Detect which cell encompasses the target text, then output its (X, Y) center coordinate. 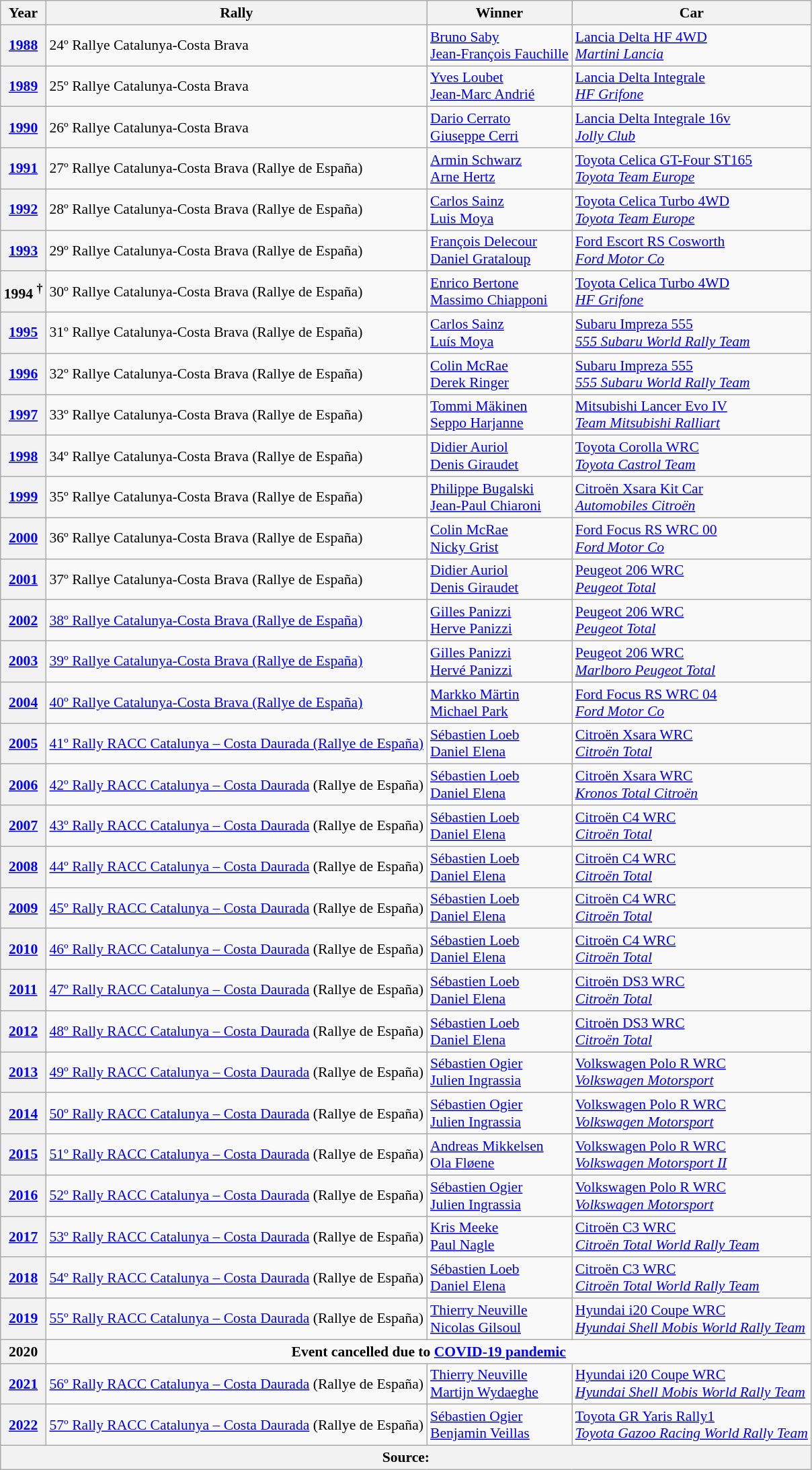
25º Rallye Catalunya-Costa Brava (237, 86)
2012 (24, 1031)
Armin Schwarz Arne Hertz (499, 168)
Thierry Neuville Martijn Wydaeghe (499, 1383)
2009 (24, 907)
2000 (24, 538)
Markko Märtin Michael Park (499, 703)
Lancia Delta HF 4WDMartini Lancia (692, 46)
31º Rallye Catalunya-Costa Brava (Rallye de España) (237, 333)
Bruno Saby Jean-François Fauchille (499, 46)
48º Rally RACC Catalunya – Costa Daurada (Rallye de España) (237, 1031)
Event cancelled due to COVID-19 pandemic (428, 1352)
Toyota GR Yaris Rally1Toyota Gazoo Racing World Rally Team (692, 1425)
36º Rallye Catalunya-Costa Brava (Rallye de España) (237, 538)
29º Rallye Catalunya-Costa Brava (Rallye de España) (237, 250)
51º Rally RACC Catalunya – Costa Daurada (Rallye de España) (237, 1155)
33º Rallye Catalunya-Costa Brava (Rallye de España) (237, 415)
38º Rallye Catalunya-Costa Brava (Rallye de España) (237, 621)
2003 (24, 661)
2001 (24, 579)
Yves Loubet Jean-Marc Andrié (499, 86)
54º Rally RACC Catalunya – Costa Daurada (Rallye de España) (237, 1278)
40º Rallye Catalunya-Costa Brava (Rallye de España) (237, 703)
57º Rally RACC Catalunya – Costa Daurada (Rallye de España) (237, 1425)
Winner (499, 13)
Gilles Panizzi Herve Panizzi (499, 621)
Carlos Sainz Luis Moya (499, 210)
1996 (24, 374)
Toyota Celica Turbo 4WDHF Grifone (692, 292)
Thierry Neuville Nicolas Gilsoul (499, 1319)
1997 (24, 415)
1992 (24, 210)
2004 (24, 703)
2013 (24, 1073)
55º Rally RACC Catalunya – Costa Daurada (Rallye de España) (237, 1319)
46º Rally RACC Catalunya – Costa Daurada (Rallye de España) (237, 949)
Ford Focus RS WRC 00Ford Motor Co (692, 538)
2010 (24, 949)
1988 (24, 46)
Citroën Xsara WRCCitroën Total (692, 743)
Kris Meeke Paul Nagle (499, 1237)
Sébastien Ogier Benjamin Veillas (499, 1425)
Lancia Delta IntegraleHF Grifone (692, 86)
44º Rally RACC Catalunya – Costa Daurada (Rallye de España) (237, 867)
Philippe Bugalski Jean-Paul Chiaroni (499, 497)
1989 (24, 86)
43º Rally RACC Catalunya – Costa Daurada (Rallye de España) (237, 825)
Colin McRae Derek Ringer (499, 374)
2022 (24, 1425)
27º Rallye Catalunya-Costa Brava (Rallye de España) (237, 168)
2008 (24, 867)
39º Rallye Catalunya-Costa Brava (Rallye de España) (237, 661)
1993 (24, 250)
Toyota Celica GT-Four ST165Toyota Team Europe (692, 168)
Volkswagen Polo R WRCVolkswagen Motorsport II (692, 1155)
37º Rallye Catalunya-Costa Brava (Rallye de España) (237, 579)
2007 (24, 825)
Year (24, 13)
1990 (24, 128)
41º Rally RACC Catalunya – Costa Daurada (Rallye de España) (237, 743)
Toyota Celica Turbo 4WDToyota Team Europe (692, 210)
2011 (24, 991)
Andreas Mikkelsen Ola Fløene (499, 1155)
53º Rally RACC Catalunya – Costa Daurada (Rallye de España) (237, 1237)
Gilles Panizzi Hervé Panizzi (499, 661)
Ford Focus RS WRC 04Ford Motor Co (692, 703)
52º Rally RACC Catalunya – Costa Daurada (Rallye de España) (237, 1195)
2015 (24, 1155)
Lancia Delta Integrale 16vJolly Club (692, 128)
Ford Escort RS CosworthFord Motor Co (692, 250)
2017 (24, 1237)
28º Rallye Catalunya-Costa Brava (Rallye de España) (237, 210)
56º Rally RACC Catalunya – Costa Daurada (Rallye de España) (237, 1383)
34º Rallye Catalunya-Costa Brava (Rallye de España) (237, 456)
Mitsubishi Lancer Evo IVTeam Mitsubishi Ralliart (692, 415)
Dario Cerrato Giuseppe Cerri (499, 128)
2021 (24, 1383)
45º Rally RACC Catalunya – Costa Daurada (Rallye de España) (237, 907)
Rally (237, 13)
Enrico Bertone Massimo Chiapponi (499, 292)
1998 (24, 456)
2002 (24, 621)
1999 (24, 497)
1995 (24, 333)
Source: (406, 1458)
50º Rally RACC Catalunya – Costa Daurada (Rallye de España) (237, 1113)
François Delecour Daniel Grataloup (499, 250)
2014 (24, 1113)
2018 (24, 1278)
49º Rally RACC Catalunya – Costa Daurada (Rallye de España) (237, 1073)
42º Rally RACC Catalunya – Costa Daurada (Rallye de España) (237, 785)
Colin McRae Nicky Grist (499, 538)
1991 (24, 168)
2020 (24, 1352)
26º Rallye Catalunya-Costa Brava (237, 128)
2016 (24, 1195)
Tommi Mäkinen Seppo Harjanne (499, 415)
2005 (24, 743)
Citroën Xsara WRCKronos Total Citroën (692, 785)
30º Rallye Catalunya-Costa Brava (Rallye de España) (237, 292)
47º Rally RACC Catalunya – Costa Daurada (Rallye de España) (237, 991)
1994 † (24, 292)
Toyota Corolla WRCToyota Castrol Team (692, 456)
Peugeot 206 WRCMarlboro Peugeot Total (692, 661)
24º Rallye Catalunya-Costa Brava (237, 46)
32º Rallye Catalunya-Costa Brava (Rallye de España) (237, 374)
Car (692, 13)
2006 (24, 785)
Carlos Sainz Luís Moya (499, 333)
35º Rallye Catalunya-Costa Brava (Rallye de España) (237, 497)
2019 (24, 1319)
Citroën Xsara Kit CarAutomobiles Citroën (692, 497)
